Return the (X, Y) coordinate for the center point of the cell that contains the specified text.  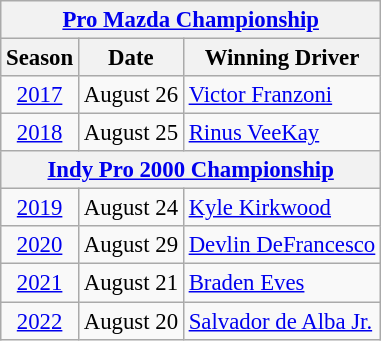
2021 (40, 283)
Season (40, 58)
August 25 (130, 133)
2020 (40, 245)
Indy Pro 2000 Championship (191, 170)
2022 (40, 321)
Kyle Kirkwood (282, 208)
Devlin DeFrancesco (282, 245)
Braden Eves (282, 283)
2017 (40, 95)
August 26 (130, 95)
Victor Franzoni (282, 95)
August 29 (130, 245)
Pro Mazda Championship (191, 20)
2018 (40, 133)
Winning Driver (282, 58)
August 21 (130, 283)
August 24 (130, 208)
Rinus VeeKay (282, 133)
Date (130, 58)
August 20 (130, 321)
2019 (40, 208)
Salvador de Alba Jr. (282, 321)
